Locate the cell with the specified text and output its [X, Y] center coordinate. 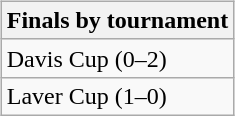
Laver Cup (1–0) [117, 96]
Davis Cup (0–2) [117, 58]
Finals by tournament [117, 20]
